Detect which cell encompasses the target text, then output its (X, Y) center coordinate. 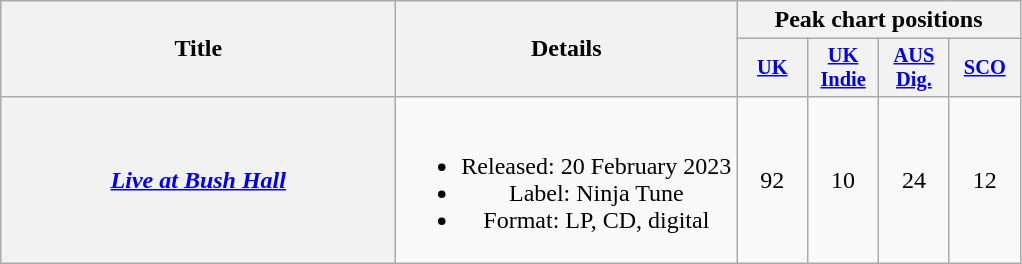
SCO (984, 68)
Released: 20 February 2023Label: Ninja TuneFormat: LP, CD, digital (566, 180)
Peak chart positions (878, 20)
24 (914, 180)
UK (772, 68)
Live at Bush Hall (198, 180)
Title (198, 49)
UKIndie (844, 68)
AUSDig. (914, 68)
12 (984, 180)
92 (772, 180)
Details (566, 49)
10 (844, 180)
